Return the [X, Y] coordinate for the center point of the cell that contains the specified text.  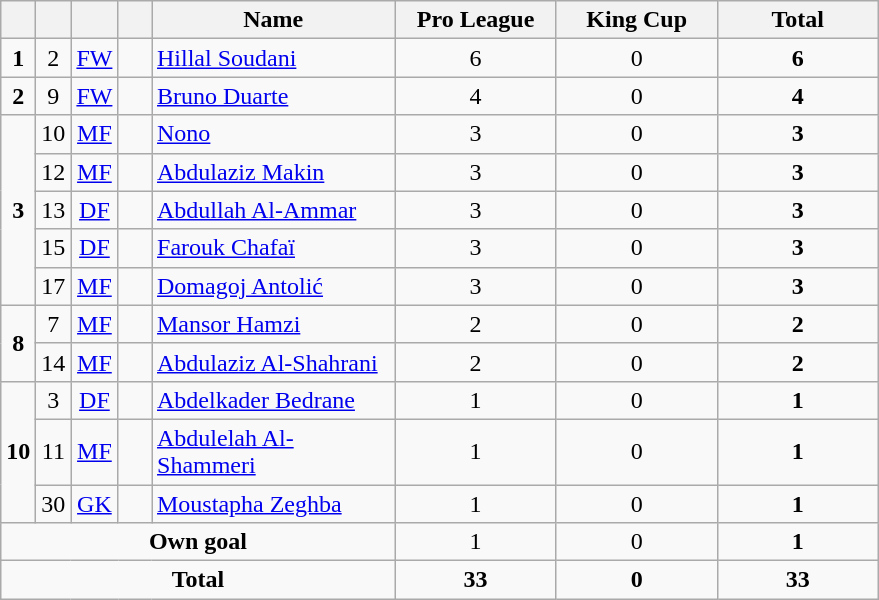
30 [54, 503]
Nono [274, 134]
Pro League [476, 20]
11 [54, 452]
8 [18, 343]
Own goal [198, 542]
14 [54, 362]
12 [54, 172]
Moustapha Zeghba [274, 503]
King Cup [636, 20]
Abdelkader Bedrane [274, 400]
Hillal Soudani [274, 58]
Abdulelah Al-Shammeri [274, 452]
Domagoj Antolić [274, 286]
GK [94, 503]
13 [54, 210]
Abdulaziz Al-Shahrani [274, 362]
15 [54, 248]
17 [54, 286]
Bruno Duarte [274, 96]
7 [54, 324]
Farouk Chafaï [274, 248]
9 [54, 96]
Abdulaziz Makin [274, 172]
Name [274, 20]
Abdullah Al-Ammar [274, 210]
Mansor Hamzi [274, 324]
